Find where the given text appears and provide that cell's center as [x, y] coordinate. 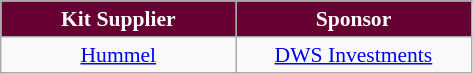
Kit Supplier [118, 19]
Sponsor [354, 19]
Hummel [118, 55]
DWS Investments [354, 55]
